Provide the [X, Y] coordinate of the cell's center where the given text is located.  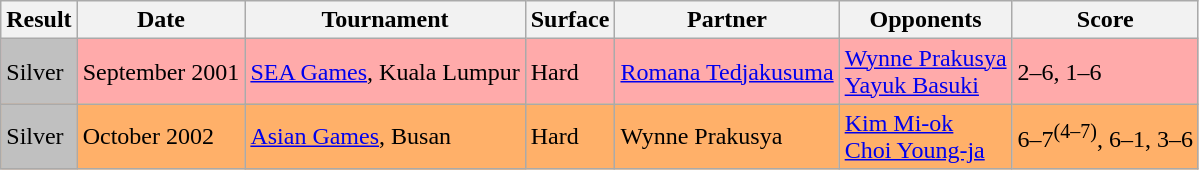
October 2002 [161, 136]
SEA Games, Kuala Lumpur [385, 72]
Result [39, 20]
Tournament [385, 20]
Date [161, 20]
6–7(4–7), 6–1, 3–6 [1105, 136]
Score [1105, 20]
Wynne Prakusya Yayuk Basuki [926, 72]
Wynne Prakusya [727, 136]
Partner [727, 20]
Romana Tedjakusuma [727, 72]
2–6, 1–6 [1105, 72]
Surface [570, 20]
Opponents [926, 20]
Kim Mi-ok Choi Young-ja [926, 136]
September 2001 [161, 72]
Asian Games, Busan [385, 136]
